Capture the cell that displays the provided text and extract its [x, y] central coordinate. 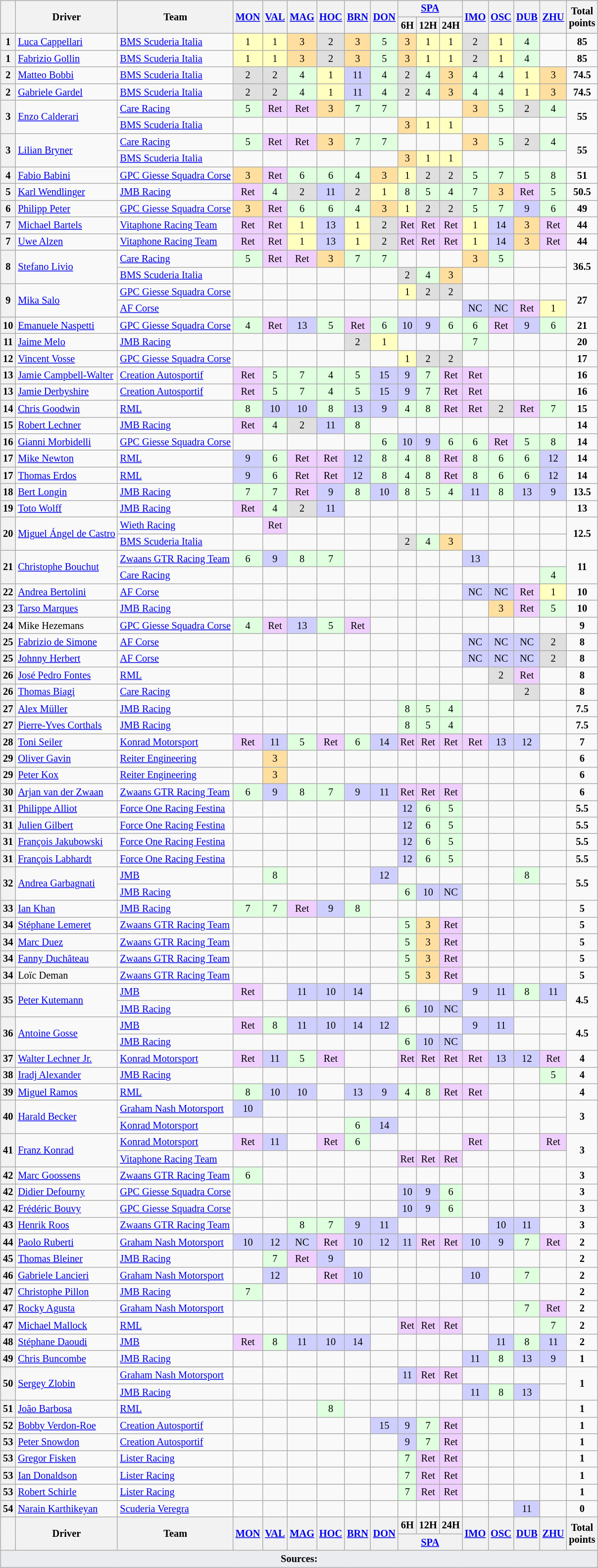
Alex Müller [66, 709]
Miguel Ángel de Castro [66, 534]
32 [8, 884]
33 [8, 909]
Matteo Bobbi [66, 75]
Frédéric Bouvy [66, 1209]
Lilian Bryner [66, 151]
Julien Gilbert [66, 826]
Paolo Ruberti [66, 1242]
36.5 [582, 266]
19 [8, 509]
Andrea Bertolini [66, 592]
Walter Lechner Jr. [66, 1059]
23 [8, 609]
41 [8, 1150]
Michael Mallock [66, 1325]
Fanny Duchâteau [66, 959]
Johnny Herbert [66, 659]
Arjan van der Zwaan [66, 792]
Andrea Garbagnati [66, 884]
Thomas Erdos [66, 475]
0 [582, 1509]
Wieth Racing [175, 525]
Gabriele Lancieri [66, 1276]
Tarso Marques [66, 609]
Henrik Roos [66, 1226]
Toni Seiler [66, 742]
Peter Kox [66, 776]
39 [8, 1092]
Jaime Melo [66, 342]
36 [8, 1034]
François Jakubowski [66, 842]
Enzo Calderari [66, 117]
Christophe Pillon [66, 1292]
Jamie Campbell-Walter [66, 375]
13.5 [582, 492]
Gregor Fisken [66, 1459]
38 [8, 1076]
Fabio Babini [66, 175]
48 [8, 1342]
Chris Buncombe [66, 1359]
Pierre-Yves Corthals [66, 726]
Thomas Bleiner [66, 1259]
Harald Becker [66, 1117]
28 [8, 742]
Bert Longin [66, 492]
40 [8, 1117]
Peter Kutemann [66, 1000]
Gabriele Gardel [66, 92]
José Pedro Fontes [66, 676]
Emanuele Naspetti [66, 325]
Robert Schirle [66, 1492]
Stéphane Lemeret [66, 926]
43 [8, 1226]
Oliver Gavin [66, 759]
Fabrizio Gollin [66, 59]
Ian Khan [66, 909]
50 [8, 1384]
Mika Salo [66, 300]
Bobby Verdon-Roe [66, 1425]
Stefano Livio [66, 266]
Loïc Deman [66, 976]
22 [8, 592]
Michael Bartels [66, 225]
Philipp Peter [66, 209]
Stéphane Daoudi [66, 1342]
24 [8, 626]
João Barbosa [66, 1409]
Philippe Alliot [66, 809]
Marc Duez [66, 942]
Peter Snowdon [66, 1442]
50.5 [582, 192]
Ian Donaldson [66, 1475]
Jamie Derbyshire [66, 392]
Scuderia Veregra [175, 1509]
45 [8, 1259]
Miguel Ramos [66, 1092]
Christophe Bouchut [66, 567]
Rocky Agusta [66, 1309]
Antoine Gosse [66, 1034]
Uwe Alzen [66, 242]
37 [8, 1059]
54 [8, 1509]
Mike Hezemans [66, 626]
François Labhardt [66, 859]
Sources: [299, 1559]
Toto Wolff [66, 509]
Luca Cappellari [66, 42]
30 [8, 792]
18 [8, 492]
Franz Konrad [66, 1150]
Chris Goodwin [66, 409]
Gianni Morbidelli [66, 442]
Sergey Zlobin [66, 1384]
Karl Wendlinger [66, 192]
Narain Karthikeyan [66, 1509]
12.5 [582, 534]
Robert Lechner [66, 425]
Didier Defourny [66, 1192]
Vincent Vosse [66, 359]
Iradj Alexander [66, 1076]
Mike Newton [66, 459]
52 [8, 1425]
Fabrizio de Simone [66, 642]
46 [8, 1276]
Marc Goossens [66, 1176]
Thomas Biagi [66, 692]
35 [8, 1000]
